Return (x, y) of the center of cell containing provided text 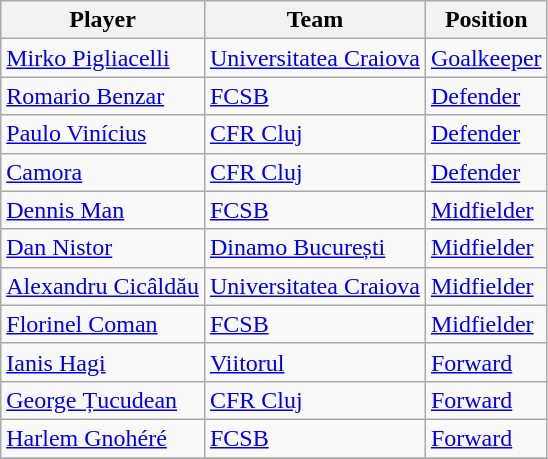
Team (314, 20)
Alexandru Cicâldău (103, 286)
Mirko Pigliacelli (103, 58)
Romario Benzar (103, 96)
George Țucudean (103, 400)
Florinel Coman (103, 324)
Dinamo București (314, 248)
Goalkeeper (486, 58)
Harlem Gnohéré (103, 438)
Ianis Hagi (103, 362)
Dennis Man (103, 210)
Player (103, 20)
Dan Nistor (103, 248)
Camora (103, 172)
Position (486, 20)
Paulo Vinícius (103, 134)
Viitorul (314, 362)
